Determine the (X, Y) coordinate at the center of the cell enclosing the given text.  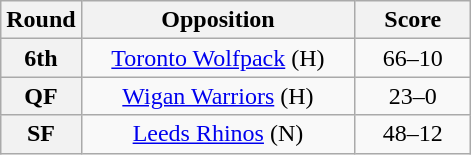
QF (41, 96)
6th (41, 58)
Round (41, 20)
48–12 (413, 134)
SF (41, 134)
66–10 (413, 58)
Opposition (218, 20)
Leeds Rhinos (N) (218, 134)
23–0 (413, 96)
Score (413, 20)
Toronto Wolfpack (H) (218, 58)
Wigan Warriors (H) (218, 96)
